Find where the given text appears and provide that cell's center as (x, y) coordinate. 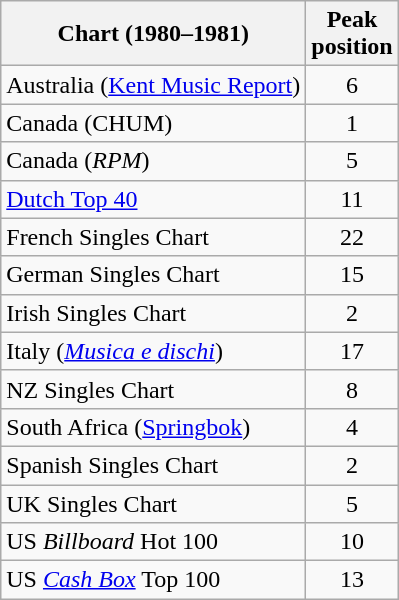
6 (352, 85)
Australia (Kent Music Report) (154, 85)
Dutch Top 40 (154, 199)
Spanish Singles Chart (154, 465)
South Africa (Springbok) (154, 427)
11 (352, 199)
10 (352, 542)
1 (352, 123)
Irish Singles Chart (154, 313)
17 (352, 351)
13 (352, 580)
Chart (1980–1981) (154, 34)
Italy (Musica e dischi) (154, 351)
French Singles Chart (154, 237)
Peakposition (352, 34)
22 (352, 237)
8 (352, 389)
NZ Singles Chart (154, 389)
US Cash Box Top 100 (154, 580)
4 (352, 427)
German Singles Chart (154, 275)
US Billboard Hot 100 (154, 542)
15 (352, 275)
Canada (CHUM) (154, 123)
Canada (RPM) (154, 161)
UK Singles Chart (154, 503)
